Return [x, y] of the center of cell containing provided text 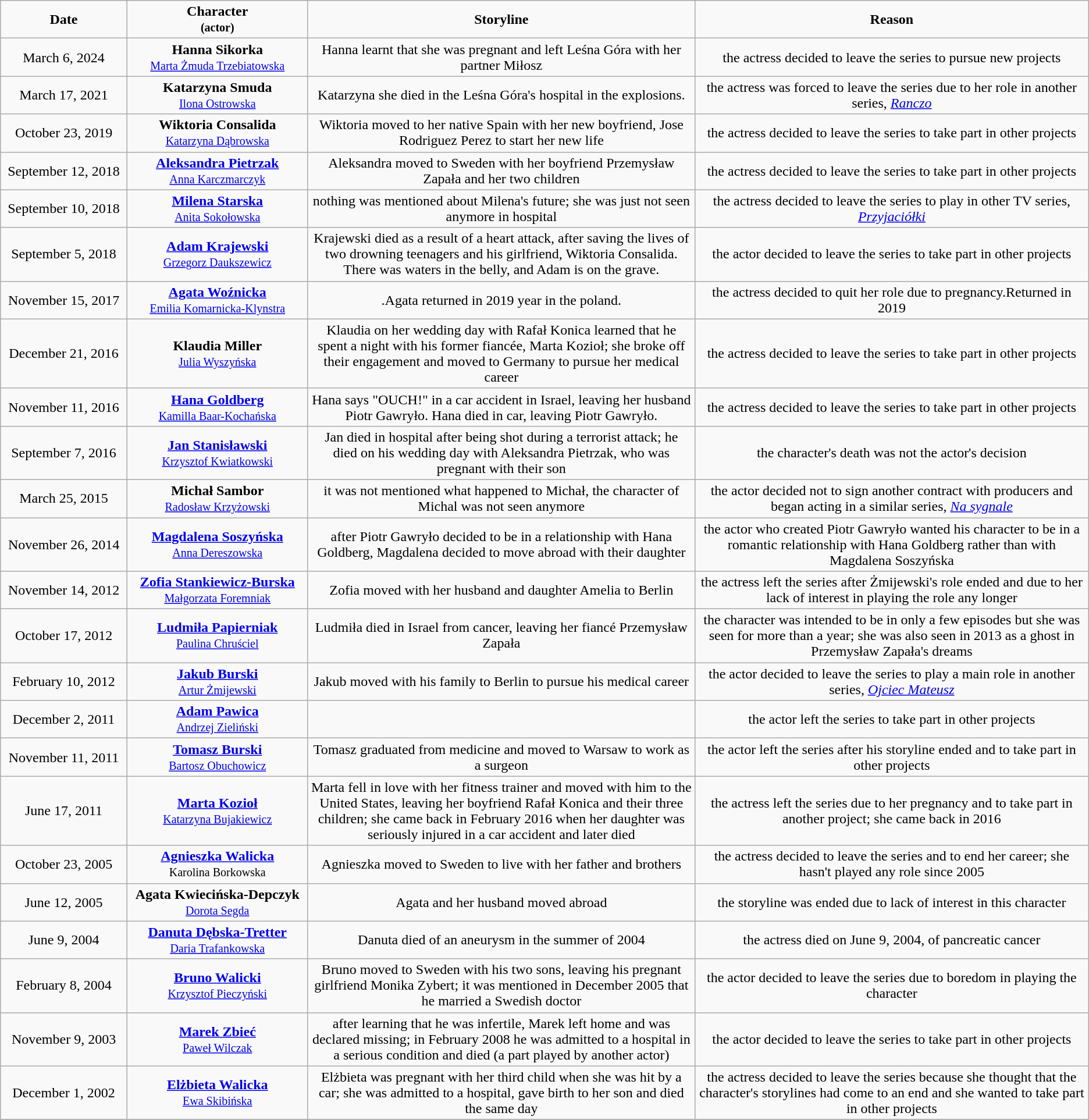
Jakub BurskiArtur Żmijewski [218, 682]
Agnieszka moved to Sweden to live with her father and brothers [501, 865]
Agata Kwiecińska-DepczykDorota Segda [218, 902]
Hanna learnt that she was pregnant and left Leśna Góra with her partner Miłosz [501, 57]
February 8, 2004 [64, 986]
Wiktoria moved to her native Spain with her new boyfriend, Jose Rodriguez Perez to start her new life [501, 133]
February 10, 2012 [64, 682]
December 2, 2011 [64, 719]
Hana says "OUCH!" in a car accident in Israel, leaving her husband Piotr Gawryło. Hana died in car, leaving Piotr Gawryło. [501, 407]
.Agata returned in 2019 year in the poland. [501, 300]
the actress left the series after Żmijewski's role ended and due to her lack of interest in playing the role any longer [892, 590]
Elżbieta was pregnant with her third child when she was hit by a car; she was admitted to a hospital, gave birth to her son and died the same day [501, 1093]
November 11, 2016 [64, 407]
November 14, 2012 [64, 590]
Katarzyna SmudaIlona Ostrowska [218, 95]
Reason [892, 20]
September 7, 2016 [64, 453]
June 9, 2004 [64, 940]
March 17, 2021 [64, 95]
Jan died in hospital after being shot during a terrorist attack; he died on his wedding day with Aleksandra Pietrzak, who was pregnant with their son [501, 453]
November 9, 2003 [64, 1039]
Michał SamborRadosław Krzyżowski [218, 498]
November 15, 2017 [64, 300]
Zofia Stankiewicz-BurskaMałgorzata Foremniak [218, 590]
the character's death was not the actor's decision [892, 453]
September 10, 2018 [64, 208]
June 12, 2005 [64, 902]
the actress decided to leave the series and to end her career; she hasn't played any role since 2005 [892, 865]
Storyline [501, 20]
Klaudia MillerJulia Wyszyńska [218, 354]
the storyline was ended due to lack of interest in this character [892, 902]
the actress died on June 9, 2004, of pancreatic cancer [892, 940]
Aleksandra moved to Sweden with her boyfriend Przemysław Zapała and her two children [501, 171]
Danuta Dębska-TretterDaria Trafankowska [218, 940]
Tomasz BurskiBartosz Obuchowicz [218, 758]
March 6, 2024 [64, 57]
Marta KoziołKatarzyna Bujakiewicz [218, 811]
Adam KrajewskiGrzegorz Daukszewicz [218, 254]
June 17, 2011 [64, 811]
October 17, 2012 [64, 636]
the actress decided to leave the series to pursue new projects [892, 57]
September 5, 2018 [64, 254]
Milena StarskaAnita Sokołowska [218, 208]
Adam PawicaAndrzej Zieliński [218, 719]
October 23, 2019 [64, 133]
Ludmiła died in Israel from cancer, leaving her fiancé Przemysław Zapała [501, 636]
the actor left the series to take part in other projects [892, 719]
November 11, 2011 [64, 758]
Wiktoria ConsalidaKatarzyna Dąbrowska [218, 133]
the actress was forced to leave the series due to her role in another series, Ranczo [892, 95]
the actor left the series after his storyline ended and to take part in other projects [892, 758]
the actor who created Piotr Gawryło wanted his character to be in a romantic relationship with Hana Goldberg rather than with Magdalena Soszyńska [892, 545]
the actor decided not to sign another contract with producers and began acting in a similar series, Na sygnale [892, 498]
Ludmiła PapierniakPaulina Chruściel [218, 636]
the actress left the series due to her pregnancy and to take part in another project; she came back in 2016 [892, 811]
Hana GoldbergKamilla Baar-Kochańska [218, 407]
Marek ZbiećPaweł Wilczak [218, 1039]
September 12, 2018 [64, 171]
Agnieszka WalickaKarolina Borkowska [218, 865]
December 1, 2002 [64, 1093]
Agata and her husband moved abroad [501, 902]
Elżbieta WalickaEwa Skibińska [218, 1093]
Date [64, 20]
Agata WoźnickaEmilia Komarnicka-Klynstra [218, 300]
nothing was mentioned about Milena's future; she was just not seen anymore in hospital [501, 208]
Tomasz graduated from medicine and moved to Warsaw to work as a surgeon [501, 758]
the actress decided to quit her role due to pregnancy.Returned in 2019 [892, 300]
Jakub moved with his family to Berlin to pursue his medical career [501, 682]
Danuta died of an aneurysm in the summer of 2004 [501, 940]
the actress decided to leave the series to play in other TV series, Przyjaciółki [892, 208]
Katarzyna she died in the Leśna Góra's hospital in the explosions. [501, 95]
December 21, 2016 [64, 354]
Jan StanisławskiKrzysztof Kwiatkowski [218, 453]
November 26, 2014 [64, 545]
the actor decided to leave the series to play a main role in another series, Ojciec Mateusz [892, 682]
after Piotr Gawryło decided to be in a relationship with Hana Goldberg, Magdalena decided to move abroad with their daughter [501, 545]
the actor decided to leave the series due to boredom in playing the character [892, 986]
March 25, 2015 [64, 498]
Zofia moved with her husband and daughter Amelia to Berlin [501, 590]
Bruno WalickiKrzysztof Pieczyński [218, 986]
it was not mentioned what happened to Michał, the character of Michal was not seen anymore [501, 498]
Magdalena SoszyńskaAnna Dereszowska [218, 545]
October 23, 2005 [64, 865]
Hanna SikorkaMarta Żmuda Trzebiatowska [218, 57]
Aleksandra PietrzakAnna Karczmarczyk [218, 171]
Character(actor) [218, 20]
